Provide the [X, Y] coordinate of the cell's center where the given text is located.  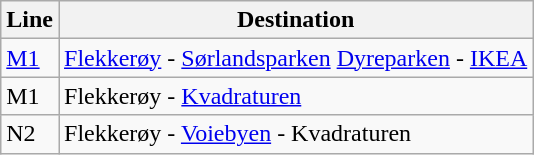
Flekkerøy - Voiebyen - Kvadraturen [295, 134]
Destination [295, 20]
Line [30, 20]
Flekkerøy - Sørlandsparken Dyreparken - IKEA [295, 58]
Flekkerøy - Kvadraturen [295, 96]
N2 [30, 134]
